Extract the (x, y) coordinate from the center of the cell holding the provided text.  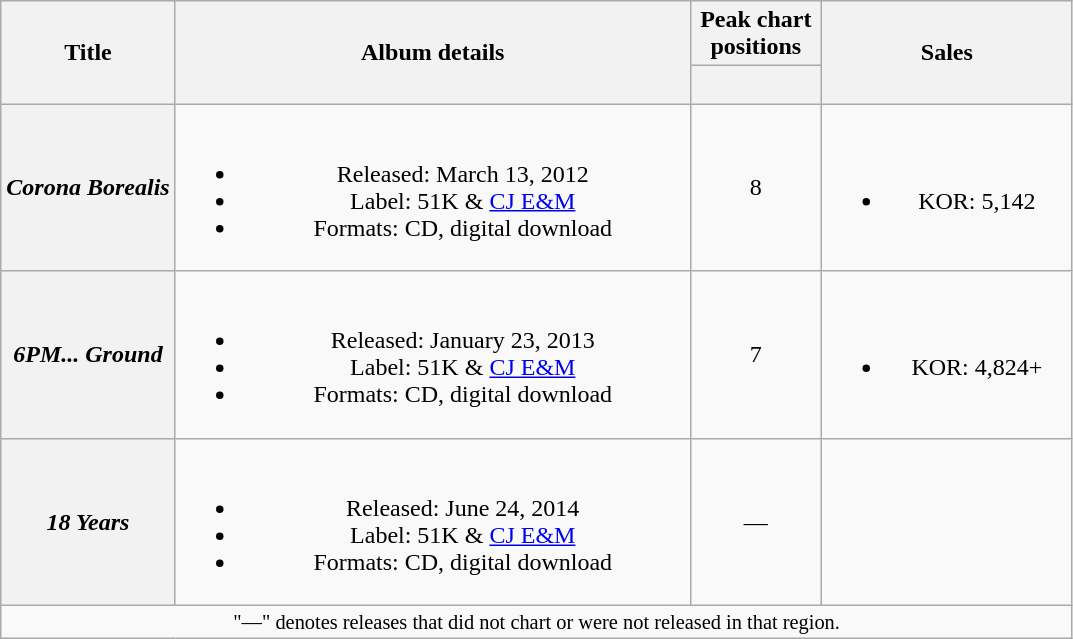
6PM... Ground (88, 354)
Released: June 24, 2014Label: 51K & CJ E&MFormats: CD, digital download (432, 522)
"—" denotes releases that did not chart or were not released in that region. (537, 622)
Released: March 13, 2012Label: 51K & CJ E&MFormats: CD, digital download (432, 188)
Title (88, 52)
Peak chart positions (756, 34)
KOR: 4,824+ (946, 354)
Corona Borealis (88, 188)
8 (756, 188)
Released: January 23, 2013Label: 51K & CJ E&MFormats: CD, digital download (432, 354)
KOR: 5,142 (946, 188)
18 Years (88, 522)
— (756, 522)
7 (756, 354)
Album details (432, 52)
Sales (946, 52)
